From the cell containing the given text, extract its center point as (x, y) coordinate. 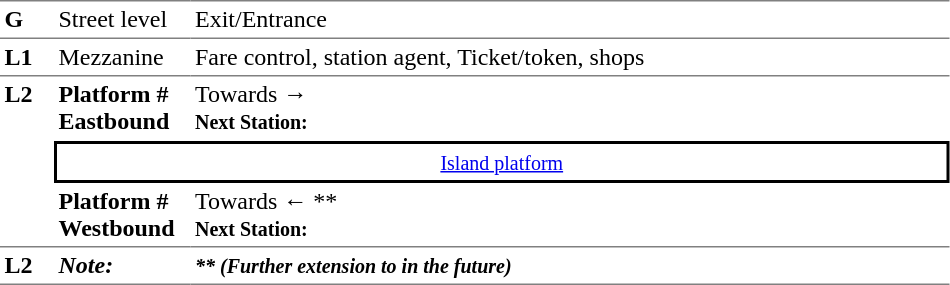
L2 (27, 162)
L1 (27, 58)
Mezzanine (122, 58)
Exit/Entrance (570, 20)
Island platform (502, 162)
Fare control, station agent, Ticket/token, shops (570, 58)
Towards → Next Station: (570, 108)
Towards ← **Next Station: (570, 215)
Platform #Westbound (122, 215)
Platform #Eastbound (122, 108)
G (27, 20)
Street level (122, 20)
